Find where the given text appears and provide that cell's center as [x, y] coordinate. 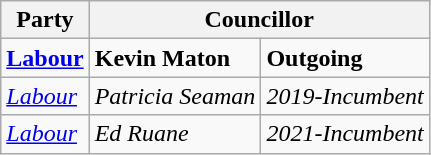
Patricia Seaman [175, 96]
Outgoing [345, 58]
Party [45, 20]
Kevin Maton [175, 58]
2021-Incumbent [345, 134]
Ed Ruane [175, 134]
2019-Incumbent [345, 96]
Councillor [259, 20]
